Provide the (X, Y) coordinate of the cell's center where the given text is located.  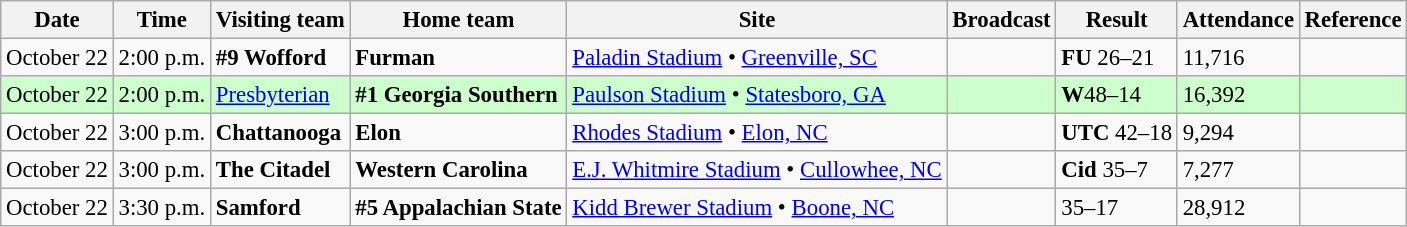
W48–14 (1116, 95)
9,294 (1238, 133)
#1 Georgia Southern (458, 95)
Kidd Brewer Stadium • Boone, NC (757, 208)
Date (57, 20)
E.J. Whitmire Stadium • Cullowhee, NC (757, 170)
Paladin Stadium • Greenville, SC (757, 58)
Paulson Stadium • Statesboro, GA (757, 95)
16,392 (1238, 95)
UTC 42–18 (1116, 133)
Result (1116, 20)
11,716 (1238, 58)
Site (757, 20)
Home team (458, 20)
Elon (458, 133)
#5 Appalachian State (458, 208)
Chattanooga (280, 133)
Furman (458, 58)
Cid 35–7 (1116, 170)
Attendance (1238, 20)
Samford (280, 208)
Visiting team (280, 20)
Broadcast (1002, 20)
Western Carolina (458, 170)
Time (162, 20)
Presbyterian (280, 95)
3:30 p.m. (162, 208)
#9 Wofford (280, 58)
The Citadel (280, 170)
28,912 (1238, 208)
7,277 (1238, 170)
35–17 (1116, 208)
Rhodes Stadium • Elon, NC (757, 133)
FU 26–21 (1116, 58)
Reference (1353, 20)
